Determine the (x, y) coordinate at the center of the cell enclosing the given text.  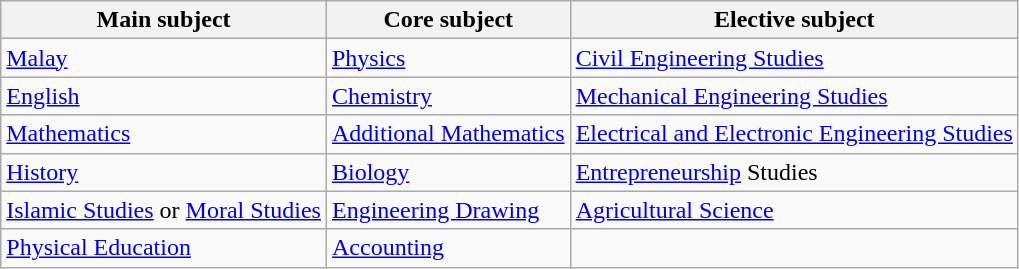
English (164, 96)
Agricultural Science (794, 210)
Main subject (164, 20)
Mechanical Engineering Studies (794, 96)
Mathematics (164, 134)
Electrical and Electronic Engineering Studies (794, 134)
Physical Education (164, 248)
Accounting (448, 248)
Engineering Drawing (448, 210)
Elective subject (794, 20)
Additional Mathematics (448, 134)
Islamic Studies or Moral Studies (164, 210)
Civil Engineering Studies (794, 58)
Biology (448, 172)
Physics (448, 58)
Entrepreneurship Studies (794, 172)
Malay (164, 58)
Chemistry (448, 96)
Core subject (448, 20)
History (164, 172)
